Return the [x, y] coordinate for the center point of the cell that contains the specified text.  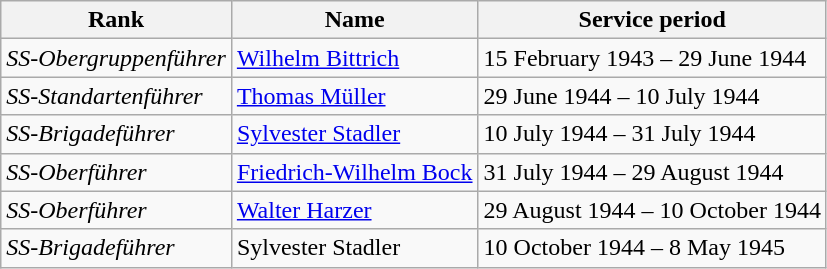
Service period [652, 20]
SS-Standartenführer [116, 96]
SS-Obergruppenführer [116, 58]
Wilhelm Bittrich [354, 58]
Name [354, 20]
Thomas Müller [354, 96]
10 July 1944 – 31 July 1944 [652, 134]
Friedrich-Wilhelm Bock [354, 172]
Walter Harzer [354, 210]
31 July 1944 – 29 August 1944 [652, 172]
10 October 1944 – 8 May 1945 [652, 248]
29 June 1944 – 10 July 1944 [652, 96]
Rank [116, 20]
15 February 1943 – 29 June 1944 [652, 58]
29 August 1944 – 10 October 1944 [652, 210]
